Return the [X, Y] coordinate for the center point of the cell that contains the specified text.  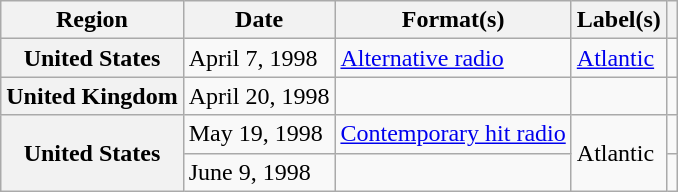
April 7, 1998 [259, 58]
April 20, 1998 [259, 96]
Label(s) [618, 20]
Contemporary hit radio [453, 134]
May 19, 1998 [259, 134]
Region [92, 20]
Date [259, 20]
Alternative radio [453, 58]
June 9, 1998 [259, 172]
Format(s) [453, 20]
United Kingdom [92, 96]
